For the text-containing cell, return its midpoint in [x, y] coordinate format. 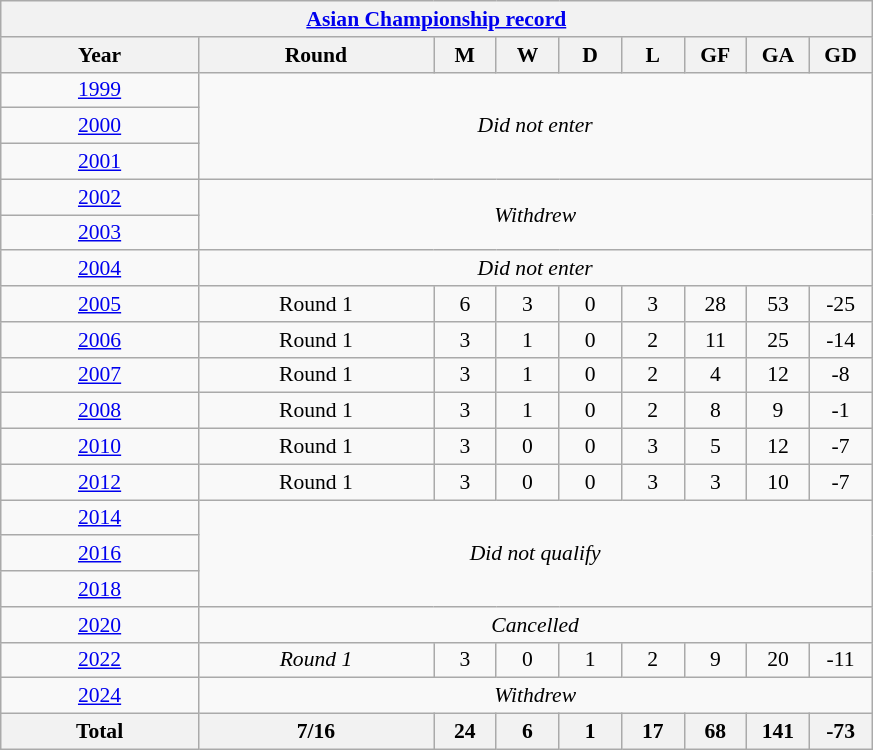
10 [778, 482]
GA [778, 55]
4 [716, 375]
-25 [840, 304]
2006 [100, 340]
D [590, 55]
-1 [840, 411]
L [652, 55]
Asian Championship record [436, 19]
2002 [100, 197]
Total [100, 732]
Did not qualify [535, 554]
2004 [100, 269]
2000 [100, 126]
53 [778, 304]
-73 [840, 732]
11 [716, 340]
5 [716, 447]
2003 [100, 233]
17 [652, 732]
Round [316, 55]
25 [778, 340]
2024 [100, 696]
2012 [100, 482]
2020 [100, 625]
GD [840, 55]
2001 [100, 162]
7/16 [316, 732]
2014 [100, 518]
Cancelled [535, 625]
2005 [100, 304]
1999 [100, 90]
2022 [100, 660]
28 [716, 304]
-8 [840, 375]
24 [466, 732]
2018 [100, 589]
W [528, 55]
GF [716, 55]
2008 [100, 411]
2007 [100, 375]
8 [716, 411]
141 [778, 732]
-11 [840, 660]
2010 [100, 447]
M [466, 55]
20 [778, 660]
Year [100, 55]
68 [716, 732]
2016 [100, 554]
-14 [840, 340]
